Output the (x, y) coordinate of the center of the cell containing the given text.  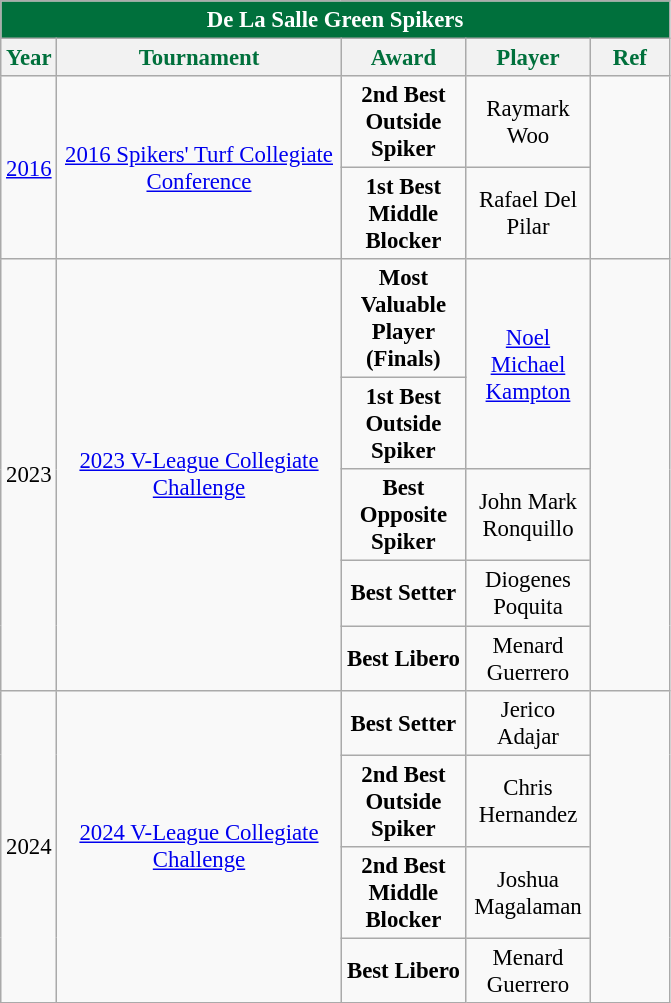
Raymark Woo (528, 122)
2016 Spikers' Turf Collegiate Conference (199, 168)
1st Best Outside Spiker (404, 424)
2023 (29, 474)
2016 (29, 168)
2023 V-League Collegiate Challenge (199, 474)
Ref (630, 58)
Joshua Magalaman (528, 892)
2nd Best Middle Blocker (404, 892)
Year (29, 58)
Chris Hernandez (528, 801)
Rafael Del Pilar (528, 214)
Player (528, 58)
De La Salle Green Spikers (336, 20)
Diogenes Poquita (528, 594)
John Mark Ronquillo (528, 516)
2024 V-League Collegiate Challenge (199, 846)
Jerico Adajar (528, 722)
Noel Michael Kampton (528, 364)
Most Valuable Player (Finals) (404, 318)
2024 (29, 846)
Tournament (199, 58)
Award (404, 58)
Best Opposite Spiker (404, 516)
1st Best Middle Blocker (404, 214)
